Find where the given text appears and provide that cell's center as [x, y] coordinate. 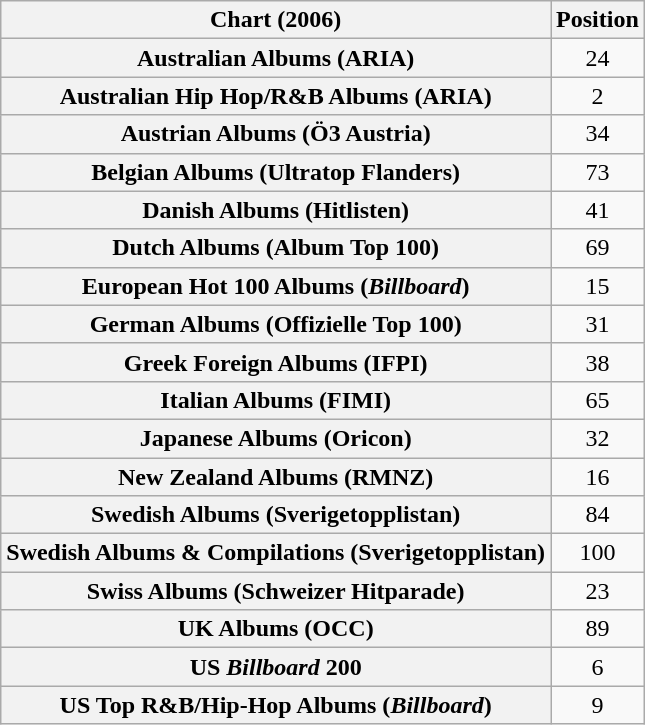
24 [598, 58]
16 [598, 477]
9 [598, 705]
European Hot 100 Albums (Billboard) [276, 286]
69 [598, 248]
Austrian Albums (Ö3 Austria) [276, 134]
73 [598, 172]
New Zealand Albums (RMNZ) [276, 477]
65 [598, 400]
Italian Albums (FIMI) [276, 400]
Swedish Albums & Compilations (Sverigetopplistan) [276, 553]
Australian Albums (ARIA) [276, 58]
89 [598, 629]
15 [598, 286]
UK Albums (OCC) [276, 629]
84 [598, 515]
Japanese Albums (Oricon) [276, 438]
38 [598, 362]
Danish Albums (Hitlisten) [276, 210]
41 [598, 210]
Swedish Albums (Sverigetopplistan) [276, 515]
Belgian Albums (Ultratop Flanders) [276, 172]
US Top R&B/Hip-Hop Albums (Billboard) [276, 705]
Swiss Albums (Schweizer Hitparade) [276, 591]
31 [598, 324]
US Billboard 200 [276, 667]
Chart (2006) [276, 20]
Greek Foreign Albums (IFPI) [276, 362]
2 [598, 96]
Australian Hip Hop/R&B Albums (ARIA) [276, 96]
34 [598, 134]
6 [598, 667]
Position [598, 20]
23 [598, 591]
Dutch Albums (Album Top 100) [276, 248]
32 [598, 438]
100 [598, 553]
German Albums (Offizielle Top 100) [276, 324]
